Output the [X, Y] coordinate of the center of the cell containing the given text.  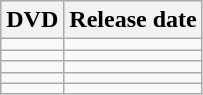
DVD [32, 20]
Release date [133, 20]
